Pinpoint the cell where the given text exists, returning its (X, Y) midpoint coordinate. 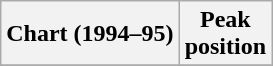
Chart (1994–95) (90, 34)
Peakposition (225, 34)
